Scan for the cell matching the given text and deliver its [X, Y] coordinate at center. 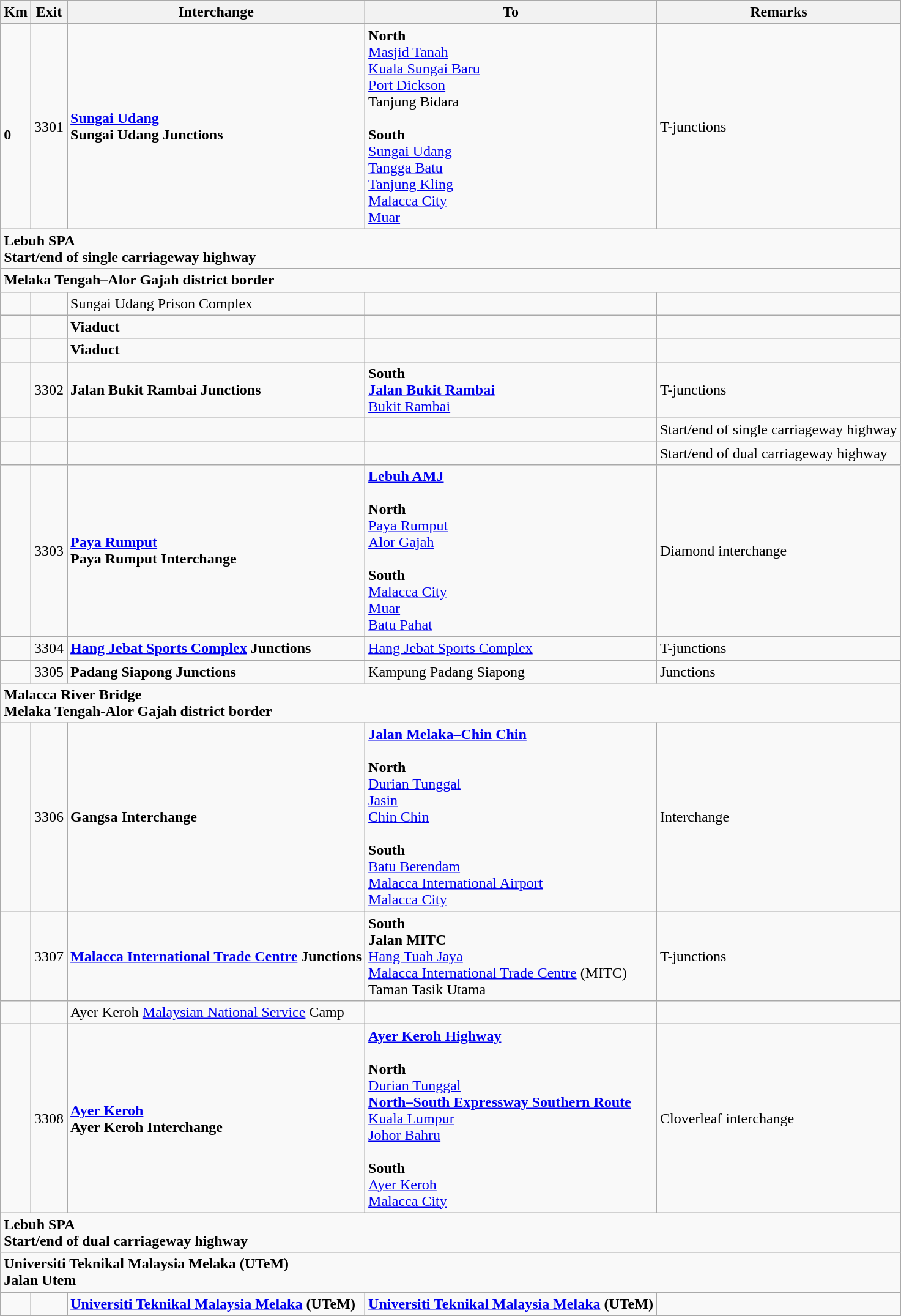
Universiti Teknikal Malaysia Melaka (UTeM) Jalan Utem [451, 1273]
Start/end of dual carriageway highway [778, 453]
3306 [49, 817]
3302 [49, 390]
Ayer Keroh HighwayNorth Durian Tunggal North–South Expressway Southern RouteKuala LumpurJohor BahruSouth Ayer Keroh Malacca City [511, 1118]
Start/end of single carriageway highway [778, 429]
Jalan Bukit Rambai Junctions [217, 390]
Cloverleaf interchange [778, 1118]
Melaka Tengah–Alor Gajah district border [451, 280]
South Jalan Bukit RambaiBukit Rambai [511, 390]
3308 [49, 1118]
3307 [49, 956]
Padang Siapong Junctions [217, 671]
3304 [49, 648]
Kampung Padang Siapong [511, 671]
Paya RumputPaya Rumput Interchange [217, 551]
Ayer KerohAyer Keroh Interchange [217, 1118]
Hang Jebat Sports Complex [511, 648]
North Masjid Tanah Kuala Sungai Baru Port Dickson Tanjung Bidara South Sungai Udang Tangga Batu Tanjung Kling Malacca City Muar [511, 126]
Remarks [778, 12]
Sungai Udang Prison Complex [217, 303]
Jalan Melaka–Chin ChinNorth Durian Tunggal Jasin Chin ChinSouth Batu Berendam Malacca International Airport Malacca City [511, 817]
3301 [49, 126]
Lebuh SPAStart/end of single carriageway highway [451, 248]
Km [16, 12]
South Jalan MITCHang Tuah JayaMalacca International Trade Centre (MITC) Taman Tasik Utama [511, 956]
To [511, 12]
3303 [49, 551]
Ayer Keroh Malaysian National Service Camp [217, 1013]
Malacca International Trade Centre Junctions [217, 956]
Lebuh SPAStart/end of dual carriageway highway [451, 1232]
Gangsa Interchange [217, 817]
0 [16, 126]
Lebuh AMJNorth Paya Rumput Alor GajahSouth Malacca City Muar Batu Pahat [511, 551]
Sungai UdangSungai Udang Junctions [217, 126]
Diamond interchange [778, 551]
3305 [49, 671]
Exit [49, 12]
Hang Jebat Sports Complex Junctions [217, 648]
Junctions [778, 671]
Malacca River BridgeMelaka Tengah-Alor Gajah district border [451, 704]
